Detect which cell encompasses the target text, then output its (x, y) center coordinate. 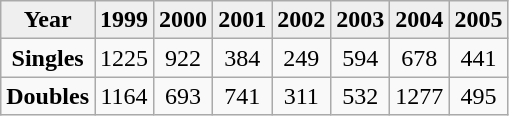
2002 (302, 20)
693 (184, 96)
495 (478, 96)
922 (184, 58)
Year (48, 20)
2003 (360, 20)
678 (420, 58)
1164 (124, 96)
594 (360, 58)
Singles (48, 58)
1225 (124, 58)
441 (478, 58)
2004 (420, 20)
311 (302, 96)
2005 (478, 20)
532 (360, 96)
1277 (420, 96)
2000 (184, 20)
741 (242, 96)
249 (302, 58)
2001 (242, 20)
1999 (124, 20)
384 (242, 58)
Doubles (48, 96)
